Find where the given text appears and provide that cell's center as (x, y) coordinate. 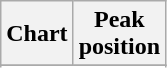
Chart (37, 34)
Peakposition (119, 34)
